Determine the [x, y] coordinate at the center of the cell enclosing the given text.  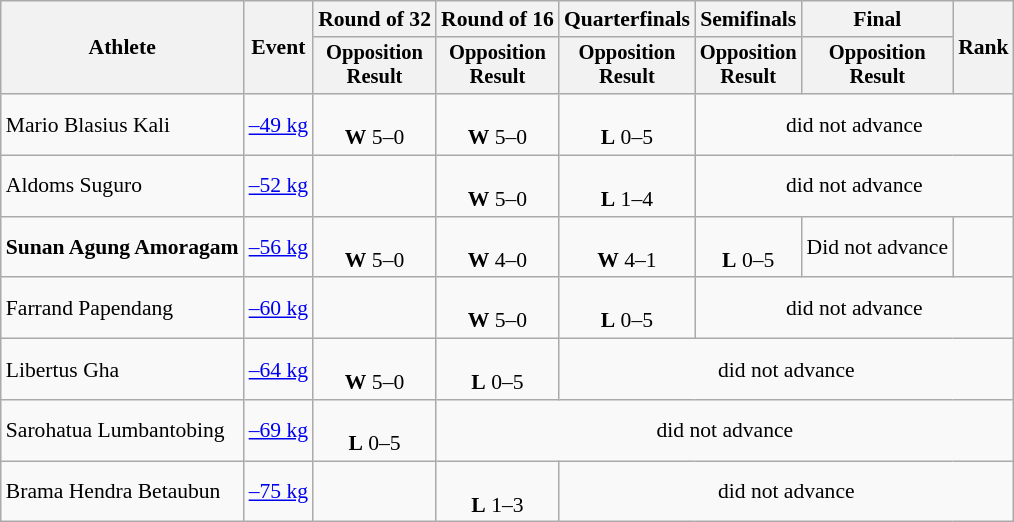
Did not advance [877, 248]
–49 kg [278, 124]
Mario Blasius Kali [122, 124]
–64 kg [278, 370]
Semifinals [748, 19]
W 4–0 [498, 248]
Athlete [122, 48]
Round of 32 [374, 19]
L 1–3 [498, 492]
–75 kg [278, 492]
L 1–4 [627, 186]
Libertus Gha [122, 370]
W 4–1 [627, 248]
Farrand Papendang [122, 308]
Sunan Agung Amoragam [122, 248]
Final [877, 19]
Rank [984, 48]
–52 kg [278, 186]
–60 kg [278, 308]
–69 kg [278, 430]
–56 kg [278, 248]
Event [278, 48]
Brama Hendra Betaubun [122, 492]
Sarohatua Lumbantobing [122, 430]
Round of 16 [498, 19]
Aldoms Suguro [122, 186]
Quarterfinals [627, 19]
